Provide the [X, Y] coordinate of the cell's center where the given text is located.  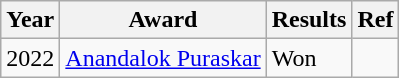
Won [309, 58]
Award [163, 20]
Results [309, 20]
Anandalok Puraskar [163, 58]
2022 [30, 58]
Year [30, 20]
Ref [376, 20]
